Provide the [X, Y] coordinate of the cell's center where the given text is located.  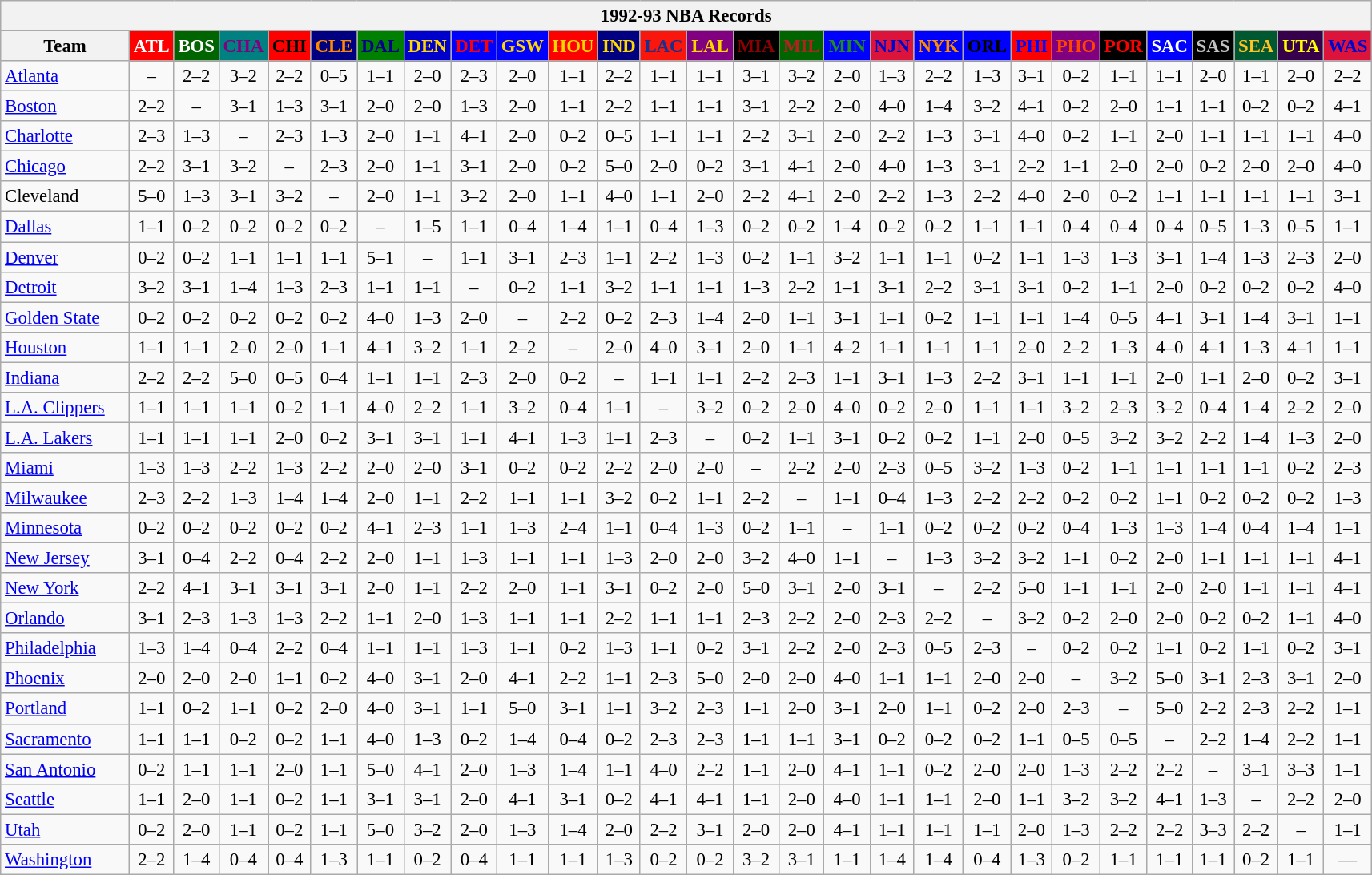
HOU [573, 46]
Cleveland [66, 196]
L.A. Lakers [66, 437]
MIA [756, 46]
LAL [710, 46]
SAC [1169, 46]
2–4 [573, 528]
WAS [1348, 46]
POR [1123, 46]
Charlotte [66, 136]
5–1 [381, 257]
Milwaukee [66, 498]
Boston [66, 107]
DEN [428, 46]
CLE [333, 46]
Denver [66, 257]
NYK [939, 46]
IND [619, 46]
CHA [243, 46]
SEA [1256, 46]
Philadelphia [66, 648]
CHI [289, 46]
1–5 [428, 227]
Sacramento [66, 739]
San Antonio [66, 769]
New York [66, 588]
Minnesota [66, 528]
Dallas [66, 227]
Golden State [66, 317]
Phoenix [66, 679]
Chicago [66, 167]
NJN [892, 46]
New Jersey [66, 558]
DET [474, 46]
4–2 [847, 347]
UTA [1301, 46]
Detroit [66, 287]
Houston [66, 347]
DAL [381, 46]
ORL [987, 46]
MIN [847, 46]
L.A. Clippers [66, 408]
PHI [1032, 46]
Miami [66, 468]
Washington [66, 860]
BOS [196, 46]
Team [66, 46]
LAC [663, 46]
Portland [66, 709]
— [1348, 860]
Utah [66, 829]
Atlanta [66, 76]
MIL [802, 46]
GSW [522, 46]
Indiana [66, 377]
SAS [1213, 46]
Seattle [66, 799]
ATL [151, 46]
PHO [1076, 46]
1992-93 NBA Records [686, 16]
Orlando [66, 619]
